Identify which cell holds the provided text, then report its [X, Y] central coordinate. 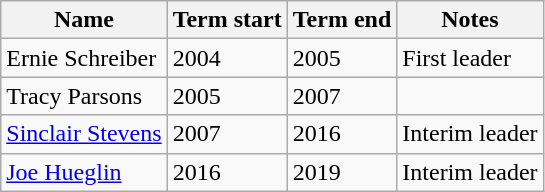
Term start [227, 20]
2004 [227, 58]
Joe Hueglin [84, 172]
Sinclair Stevens [84, 134]
2019 [342, 172]
Ernie Schreiber [84, 58]
Term end [342, 20]
First leader [470, 58]
Tracy Parsons [84, 96]
Name [84, 20]
Notes [470, 20]
